For the text-containing cell, return its midpoint in [X, Y] coordinate format. 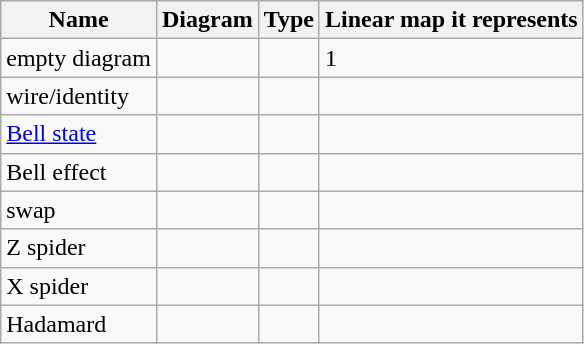
swap [79, 210]
Z spider [79, 248]
Type [288, 20]
Bell state [79, 134]
empty diagram [79, 58]
1 [451, 58]
X spider [79, 286]
Hadamard [79, 324]
Name [79, 20]
Diagram [207, 20]
Bell effect [79, 172]
wire/identity [79, 96]
Linear map it represents [451, 20]
